Search for the cell housing the specified text and yield its [X, Y] center coordinate. 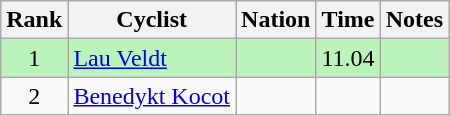
Notes [414, 20]
Cyclist [152, 20]
Nation [276, 20]
2 [34, 96]
Benedykt Kocot [152, 96]
Time [348, 20]
1 [34, 58]
Lau Veldt [152, 58]
Rank [34, 20]
11.04 [348, 58]
